Find where the given text appears and provide that cell's center as [X, Y] coordinate. 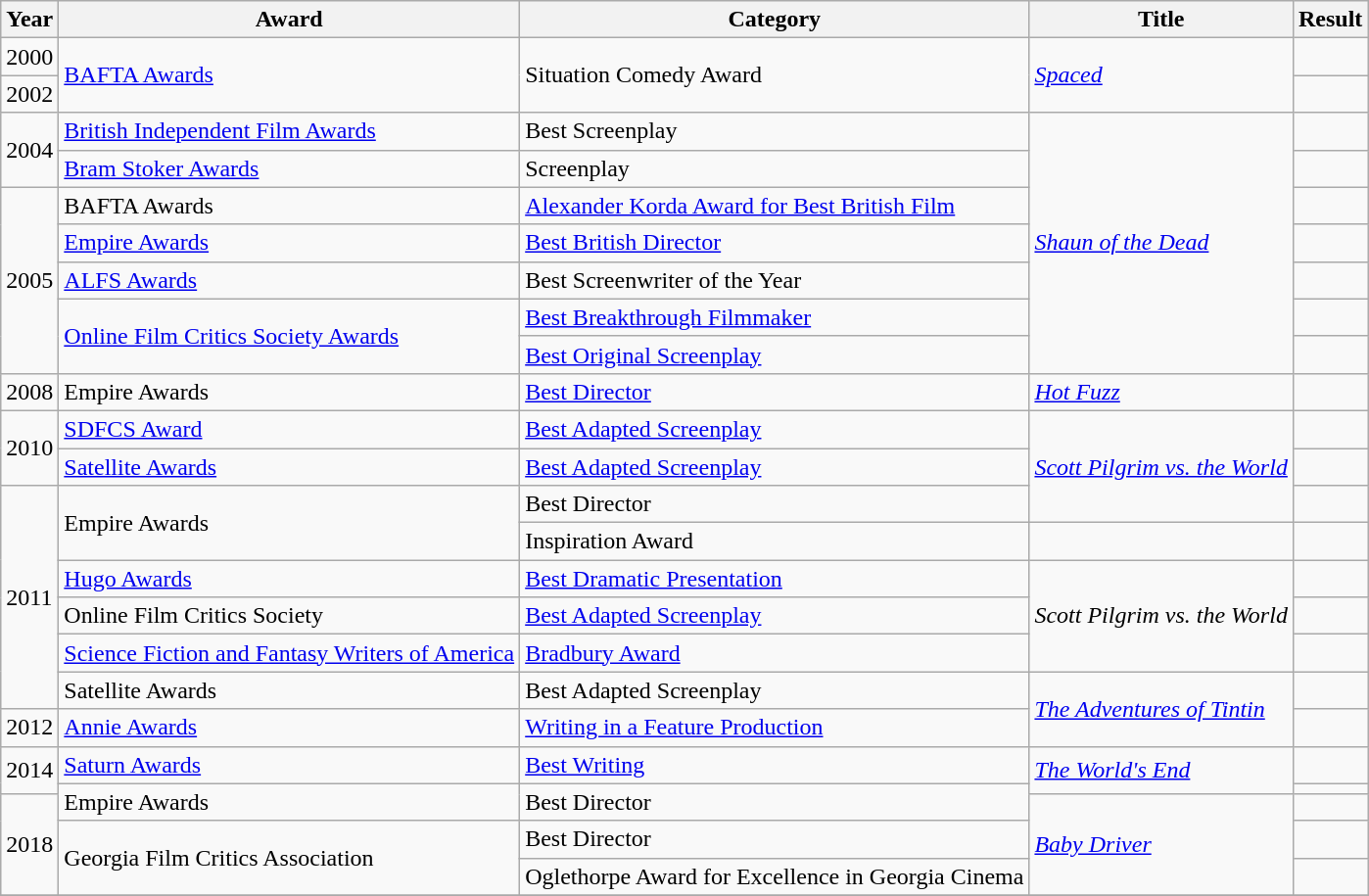
Bram Stoker Awards [290, 168]
Best British Director [775, 243]
2014 [29, 770]
Result [1330, 20]
2002 [29, 94]
Spaced [1161, 75]
2010 [29, 448]
British Independent Film Awards [290, 131]
Georgia Film Critics Association [290, 858]
SDFCS Award [290, 429]
Best Screenplay [775, 131]
Best Dramatic Presentation [775, 579]
Online Film Critics Society [290, 616]
2012 [29, 728]
Science Fiction and Fantasy Writers of America [290, 653]
Writing in a Feature Production [775, 728]
ALFS Awards [290, 280]
Screenplay [775, 168]
Online Film Critics Society Awards [290, 336]
Year [29, 20]
Inspiration Award [775, 542]
2008 [29, 392]
Best Writing [775, 765]
Bradbury Award [775, 653]
Hot Fuzz [1161, 392]
Award [290, 20]
2011 [29, 597]
Oglethorpe Award for Excellence in Georgia Cinema [775, 876]
The World's End [1161, 770]
2018 [29, 844]
Shaun of the Dead [1161, 243]
Hugo Awards [290, 579]
Best Breakthrough Filmmaker [775, 317]
Baby Driver [1161, 844]
The Adventures of Tintin [1161, 709]
2005 [29, 280]
Alexander Korda Award for Best British Film [775, 206]
2000 [29, 57]
Annie Awards [290, 728]
Title [1161, 20]
Best Original Screenplay [775, 354]
2004 [29, 150]
Category [775, 20]
Best Screenwriter of the Year [775, 280]
Situation Comedy Award [775, 75]
Saturn Awards [290, 765]
